Determine the [X, Y] coordinate at the center of the cell enclosing the given text.  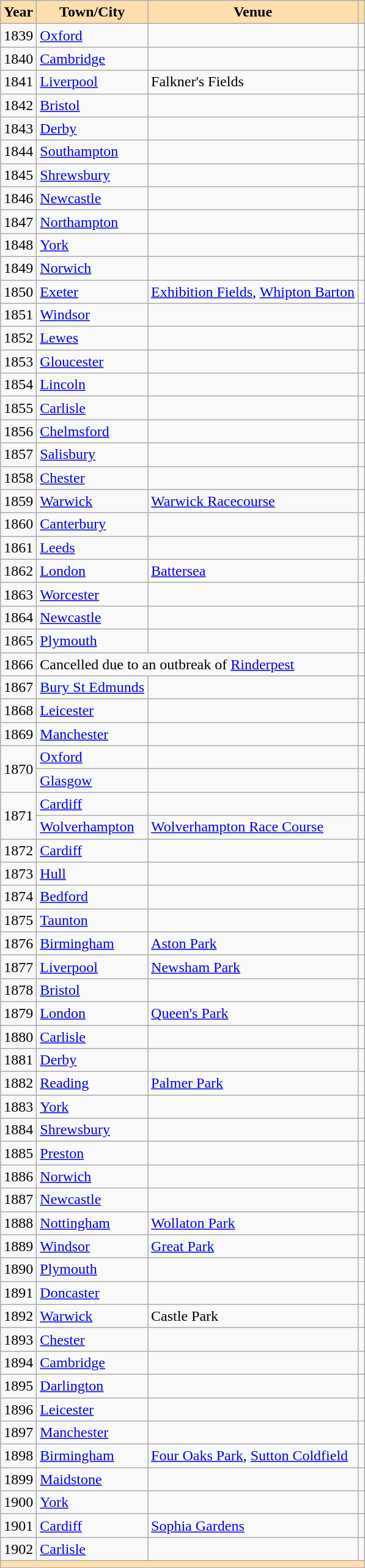
1857 [18, 455]
Town/City [92, 12]
Venue [253, 12]
1860 [18, 524]
Maidstone [92, 1479]
Nottingham [92, 1223]
Wollaton Park [253, 1223]
Canterbury [92, 524]
1859 [18, 501]
Queen's Park [253, 1013]
1888 [18, 1223]
1889 [18, 1246]
1882 [18, 1083]
Salisbury [92, 455]
1867 [18, 688]
1868 [18, 711]
Wolverhampton Race Course [253, 827]
Exhibition Fields, Whipton Barton [253, 292]
Preston [92, 1153]
Wolverhampton [92, 827]
Leeds [92, 548]
1879 [18, 1013]
1855 [18, 408]
Aston Park [253, 943]
Taunton [92, 920]
Northampton [92, 221]
1841 [18, 82]
1843 [18, 128]
1844 [18, 152]
1896 [18, 1409]
1845 [18, 175]
Great Park [253, 1246]
1877 [18, 967]
Gloucester [92, 362]
1886 [18, 1176]
1862 [18, 571]
1890 [18, 1269]
1849 [18, 268]
1866 [18, 664]
1848 [18, 245]
Bury St Edmunds [92, 688]
Lewes [92, 338]
Sophia Gardens [253, 1526]
1839 [18, 35]
1892 [18, 1316]
1895 [18, 1386]
1854 [18, 385]
1901 [18, 1526]
1887 [18, 1200]
Glasgow [92, 781]
1846 [18, 198]
Cancelled due to an outbreak of Rinderpest [197, 664]
1881 [18, 1060]
Worcester [92, 594]
Palmer Park [253, 1083]
Warwick Racecourse [253, 501]
1874 [18, 897]
1871 [18, 816]
1861 [18, 548]
Battersea [253, 571]
Castle Park [253, 1316]
1852 [18, 338]
1851 [18, 315]
Darlington [92, 1386]
1873 [18, 874]
Hull [92, 874]
1875 [18, 920]
1864 [18, 617]
1883 [18, 1107]
Southampton [92, 152]
1891 [18, 1293]
Falkner's Fields [253, 82]
1856 [18, 431]
Exeter [92, 292]
1863 [18, 594]
Reading [92, 1083]
1853 [18, 362]
1872 [18, 850]
1847 [18, 221]
Chelmsford [92, 431]
1894 [18, 1362]
Doncaster [92, 1293]
1865 [18, 641]
1884 [18, 1130]
Year [18, 12]
1898 [18, 1456]
Bedford [92, 897]
1885 [18, 1153]
1900 [18, 1503]
Four Oaks Park, Sutton Coldfield [253, 1456]
1897 [18, 1433]
1880 [18, 1037]
Newsham Park [253, 967]
1899 [18, 1479]
1842 [18, 105]
1840 [18, 59]
1850 [18, 292]
1858 [18, 478]
1870 [18, 769]
1876 [18, 943]
1878 [18, 990]
Lincoln [92, 385]
1893 [18, 1339]
1902 [18, 1549]
1869 [18, 734]
